Return the [X, Y] coordinate for the center point of the cell that contains the specified text.  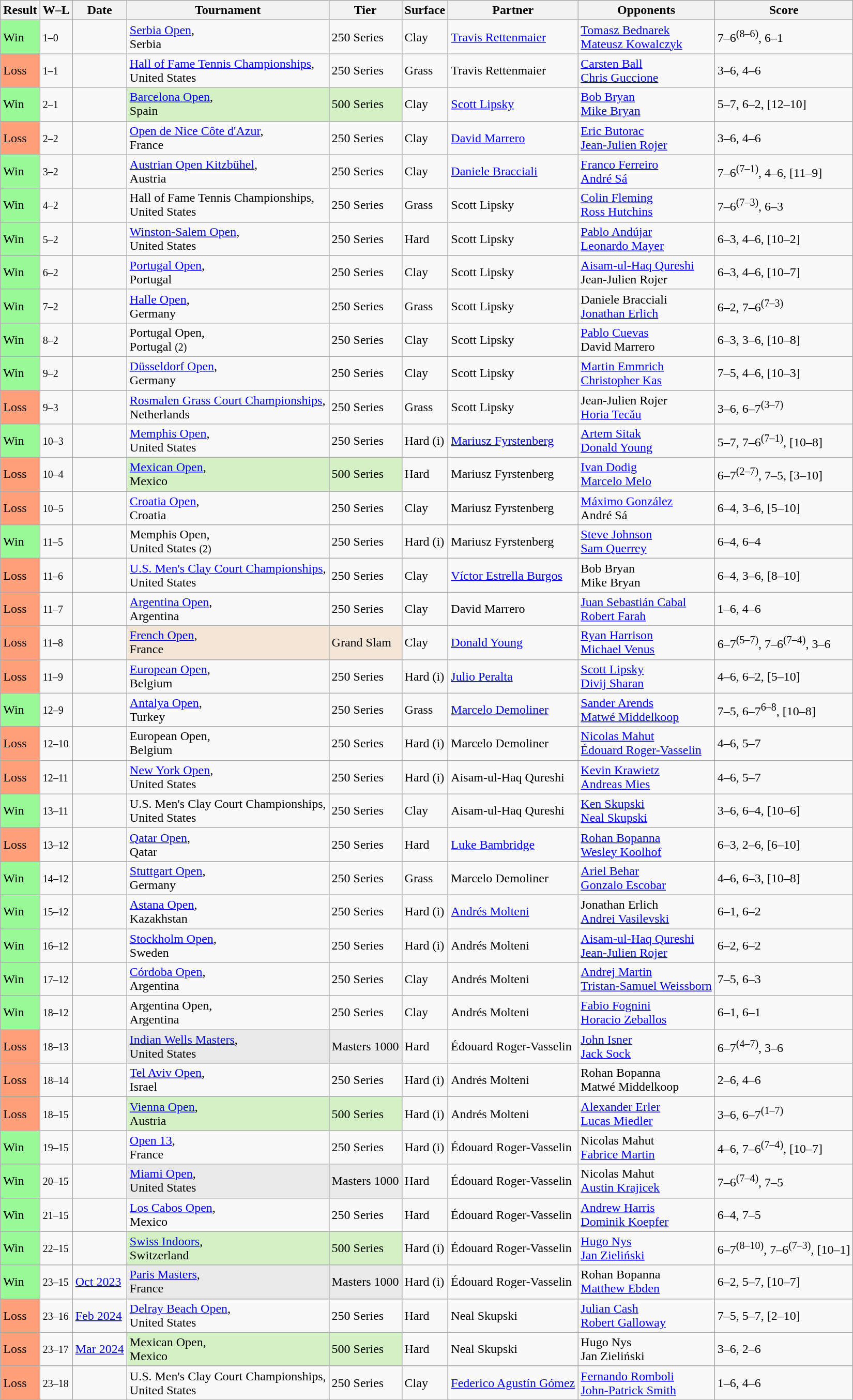
Jean-Julien Rojer Horia Tecău [646, 407]
Rohan Bopanna Matthew Ebden [646, 1282]
3–6, 6–4, [10–6] [784, 811]
21–15 [56, 1214]
W–L [56, 10]
7–6(7–1), 4–6, [11–9] [784, 172]
18–12 [56, 1013]
Open de Nice Côte d'Azur,France [227, 138]
16–12 [56, 945]
Tomasz Bednarek Mateusz Kowalczyk [646, 37]
6–7(4–7), 3–6 [784, 1047]
Miami Open, United States [227, 1181]
9–2 [56, 373]
6–4, 7–5 [784, 1214]
Memphis Open,United States (2) [227, 542]
6–7(2–7), 7–5, [3–10] [784, 475]
Juan Sebastián Cabal Robert Farah [646, 609]
Fabio Fognini Horacio Zeballos [646, 1013]
Portugal Open,Portugal [227, 272]
1–0 [56, 37]
Nicolas Mahut Édouard Roger-Vasselin [646, 744]
18–14 [56, 1080]
3–6, 2–6 [784, 1349]
Stockholm Open,Sweden [227, 945]
Daniele Bracciali Jonathan Erlich [646, 306]
Memphis Open,United States [227, 441]
Grand Slam [365, 642]
Rohan Bopanna Matwé Middelkoop [646, 1080]
Indian Wells Masters,United States [227, 1047]
Andrew Harris Dominik Koepfer [646, 1214]
Carsten Ball Chris Guccione [646, 70]
6–2, 6–2 [784, 945]
22–15 [56, 1248]
Serbia Open,Serbia [227, 37]
Ivan Dodig Marcelo Melo [646, 475]
Paris Masters,France [227, 1282]
7–6(7–3), 6–3 [784, 205]
11–9 [56, 676]
18–13 [56, 1047]
11–7 [56, 609]
7–5, 6–76–8, [10–8] [784, 710]
11–6 [56, 575]
Alexander Erler Lucas Miedler [646, 1114]
10–5 [56, 508]
Swiss Indoors,Switzerland [227, 1248]
7–5, 5–7, [2–10] [784, 1316]
New York Open,United States [227, 777]
6–2, 5–7, [10–7] [784, 1282]
Ariel Behar Gonzalo Escobar [646, 878]
2–1 [56, 104]
Fernando Romboli John-Patrick Smith [646, 1383]
4–6, 6–2, [5–10] [784, 676]
Result [20, 10]
Rohan Bopanna Wesley Koolhof [646, 844]
2–6, 4–6 [784, 1080]
Halle Open,Germany [227, 306]
Astana Open,Kazakhstan [227, 911]
7–6(8–6), 6–1 [784, 37]
Date [99, 10]
5–2 [56, 239]
Open 13, France [227, 1147]
Franco Ferreiro André Sá [646, 172]
Oct 2023 [99, 1282]
23–18 [56, 1383]
Julio Peralta [513, 676]
19–15 [56, 1147]
2–2 [56, 138]
Víctor Estrella Burgos [513, 575]
Düsseldorf Open,Germany [227, 373]
Surface [425, 10]
3–6, 6–7(1–7) [784, 1114]
1–1 [56, 70]
Federico Agustín Gómez [513, 1383]
23–16 [56, 1316]
Mar 2024 [99, 1349]
Rosmalen Grass Court Championships,Netherlands [227, 407]
Pablo Andújar Leonardo Mayer [646, 239]
Scott Lipsky Divij Sharan [646, 676]
4–6, 7–6(7–4), [10–7] [784, 1147]
7–5, 6–3 [784, 980]
Croatia Open,Croatia [227, 508]
Daniele Bracciali [513, 172]
French Open,France [227, 642]
6–3, 4–6, [10–2] [784, 239]
3–6, 6–7(3–7) [784, 407]
John Isner Jack Sock [646, 1047]
Eric Butorac Jean-Julien Rojer [646, 138]
Artem Sitak Donald Young [646, 441]
17–12 [56, 980]
Martin Emmrich Christopher Kas [646, 373]
7–2 [56, 306]
6–4, 6–4 [784, 542]
12–10 [56, 744]
Los Cabos Open,Mexico [227, 1214]
11–8 [56, 642]
Jonathan Erlich Andrei Vasilevski [646, 911]
6–1, 6–2 [784, 911]
Tournament [227, 10]
Tier [365, 10]
Stuttgart Open,Germany [227, 878]
14–12 [56, 878]
11–5 [56, 542]
Score [784, 10]
Austrian Open Kitzbühel,Austria [227, 172]
Feb 2024 [99, 1316]
4–2 [56, 205]
Tel Aviv Open,Israel [227, 1080]
7–6(7–4), 7–5 [784, 1181]
6–4, 3–6, [5–10] [784, 508]
10–4 [56, 475]
5–7, 7–6(7–1), [10–8] [784, 441]
Portugal Open,Portugal (2) [227, 339]
Partner [513, 10]
Ryan Harrison Michael Venus [646, 642]
13–11 [56, 811]
Kevin Krawietz Andreas Mies [646, 777]
Winston-Salem Open,United States [227, 239]
Barcelona Open,Spain [227, 104]
Antalya Open,Turkey [227, 710]
20–15 [56, 1181]
6–3, 2–6, [6–10] [784, 844]
Nicolas Mahut Fabrice Martin [646, 1147]
12–9 [56, 710]
Nicolas Mahut Austin Krajicek [646, 1181]
6–4, 3–6, [8–10] [784, 575]
6–1, 6–1 [784, 1013]
Sander Arends Matwé Middelkoop [646, 710]
Steve Johnson Sam Querrey [646, 542]
4–6, 6–3, [10–8] [784, 878]
Colin Fleming Ross Hutchins [646, 205]
Qatar Open,Qatar [227, 844]
Donald Young [513, 642]
23–15 [56, 1282]
6–7(5–7), 7–6(7–4), 3–6 [784, 642]
6–2, 7–6(7–3) [784, 306]
13–12 [56, 844]
6–3, 4–6, [10–7] [784, 272]
6–2 [56, 272]
Andrej Martin Tristan-Samuel Weissborn [646, 980]
15–12 [56, 911]
Vienna Open, Austria [227, 1114]
8–2 [56, 339]
18–15 [56, 1114]
Córdoba Open,Argentina [227, 980]
3–2 [56, 172]
9–3 [56, 407]
7–5, 4–6, [10–3] [784, 373]
Luke Bambridge [513, 844]
6–7(8–10), 7–6(7–3), [10–1] [784, 1248]
Pablo Cuevas David Marrero [646, 339]
6–3, 3–6, [10–8] [784, 339]
Delray Beach Open,United States [227, 1316]
Julian Cash Robert Galloway [646, 1316]
Opponents [646, 10]
23–17 [56, 1349]
Máximo González André Sá [646, 508]
Ken Skupski Neal Skupski [646, 811]
12–11 [56, 777]
5–7, 6–2, [12–10] [784, 104]
10–3 [56, 441]
